For the text-containing cell, return its midpoint in (x, y) coordinate format. 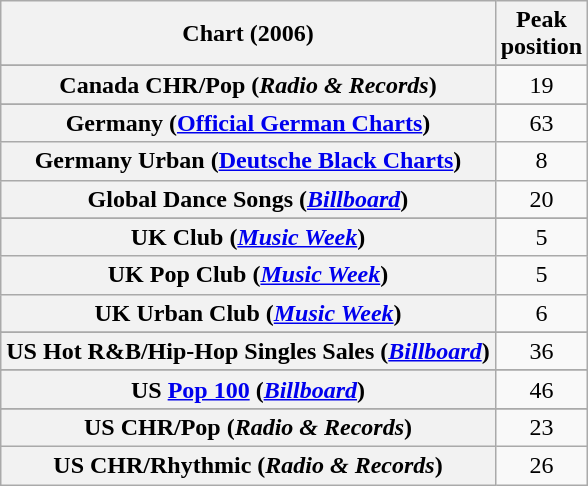
Canada CHR/Pop (Radio & Records) (248, 85)
19 (541, 85)
UK Pop Club (Music Week) (248, 275)
8 (541, 161)
Chart (2006) (248, 34)
63 (541, 123)
US CHR/Pop (Radio & Records) (248, 427)
Global Dance Songs (Billboard) (248, 199)
36 (541, 351)
Germany (Official German Charts) (248, 123)
US Pop 100 (Billboard) (248, 389)
Peakposition (541, 34)
23 (541, 427)
26 (541, 465)
US Hot R&B/Hip-Hop Singles Sales (Billboard) (248, 351)
Germany Urban (Deutsche Black Charts) (248, 161)
UK Urban Club (Music Week) (248, 313)
US CHR/Rhythmic (Radio & Records) (248, 465)
20 (541, 199)
46 (541, 389)
UK Club (Music Week) (248, 237)
6 (541, 313)
